Determine the (x, y) coordinate at the center of the cell enclosing the given text.  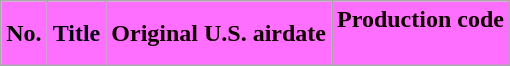
No. (24, 34)
Original U.S. airdate (219, 34)
Production code (421, 34)
Title (76, 34)
